Return [x, y] of the center of cell containing provided text 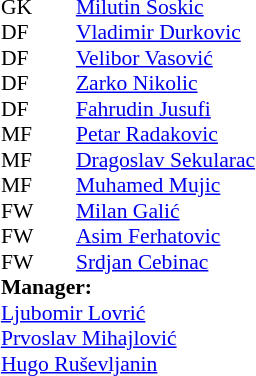
Vladimir Durkovic [166, 33]
Srdjan Cebinac [166, 262]
Fahrudin Jusufi [166, 109]
Milan Galić [166, 211]
Muhamed Mujic [166, 185]
Zarko Nikolic [166, 83]
Dragoslav Sekularac [166, 160]
Asim Ferhatovic [166, 237]
Velibor Vasović [166, 58]
Manager: [128, 287]
Ljubomir LovrićPrvoslav MihajlovićHugo Ruševljanin [128, 338]
Petar Radakovic [166, 135]
